Scan for the cell matching the given text and deliver its [X, Y] coordinate at center. 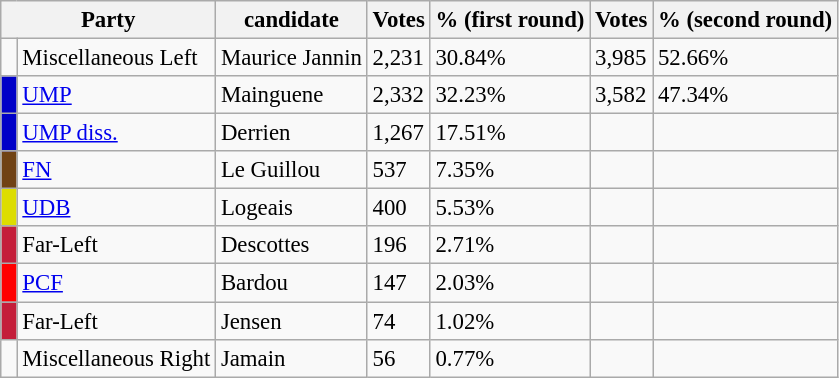
Derrien [292, 133]
Descottes [292, 245]
Le Guillou [292, 170]
2,231 [398, 58]
56 [398, 358]
537 [398, 170]
Maurice Jannin [292, 58]
% (second round) [746, 20]
30.84% [510, 58]
Mainguene [292, 95]
2.03% [510, 283]
UMP diss. [116, 133]
FN [116, 170]
47.34% [746, 95]
1.02% [510, 321]
3,582 [622, 95]
PCF [116, 283]
5.53% [510, 208]
196 [398, 245]
UMP [116, 95]
UDB [116, 208]
2,332 [398, 95]
Bardou [292, 283]
52.66% [746, 58]
17.51% [510, 133]
candidate [292, 20]
32.23% [510, 95]
Logeais [292, 208]
147 [398, 283]
% (first round) [510, 20]
Miscellaneous Right [116, 358]
Miscellaneous Left [116, 58]
2.71% [510, 245]
Jensen [292, 321]
3,985 [622, 58]
0.77% [510, 358]
Jamain [292, 358]
7.35% [510, 170]
1,267 [398, 133]
74 [398, 321]
Party [108, 20]
400 [398, 208]
